From the cell containing the given text, extract its center point as (x, y) coordinate. 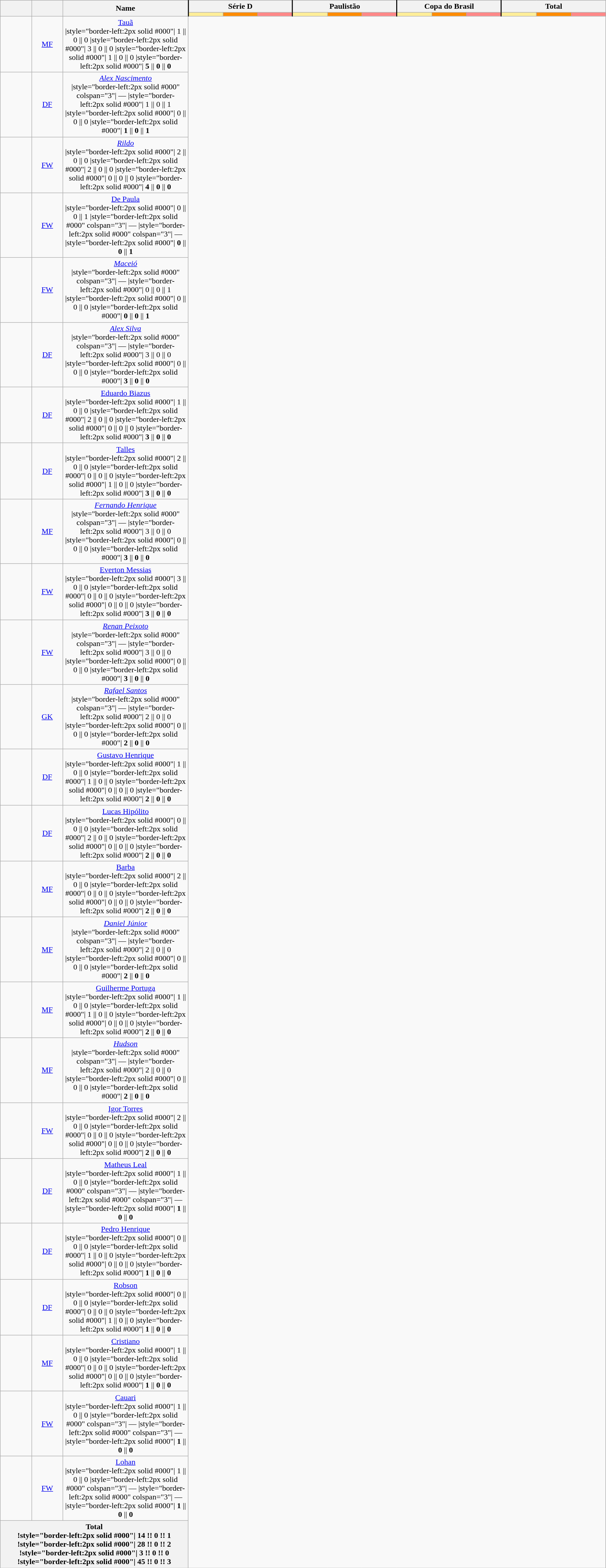
Total (554, 6)
GK (47, 717)
Name (126, 8)
Paulistão (345, 6)
Série D (240, 6)
Copa do Brasil (449, 6)
